Detect which cell encompasses the target text, then output its [X, Y] center coordinate. 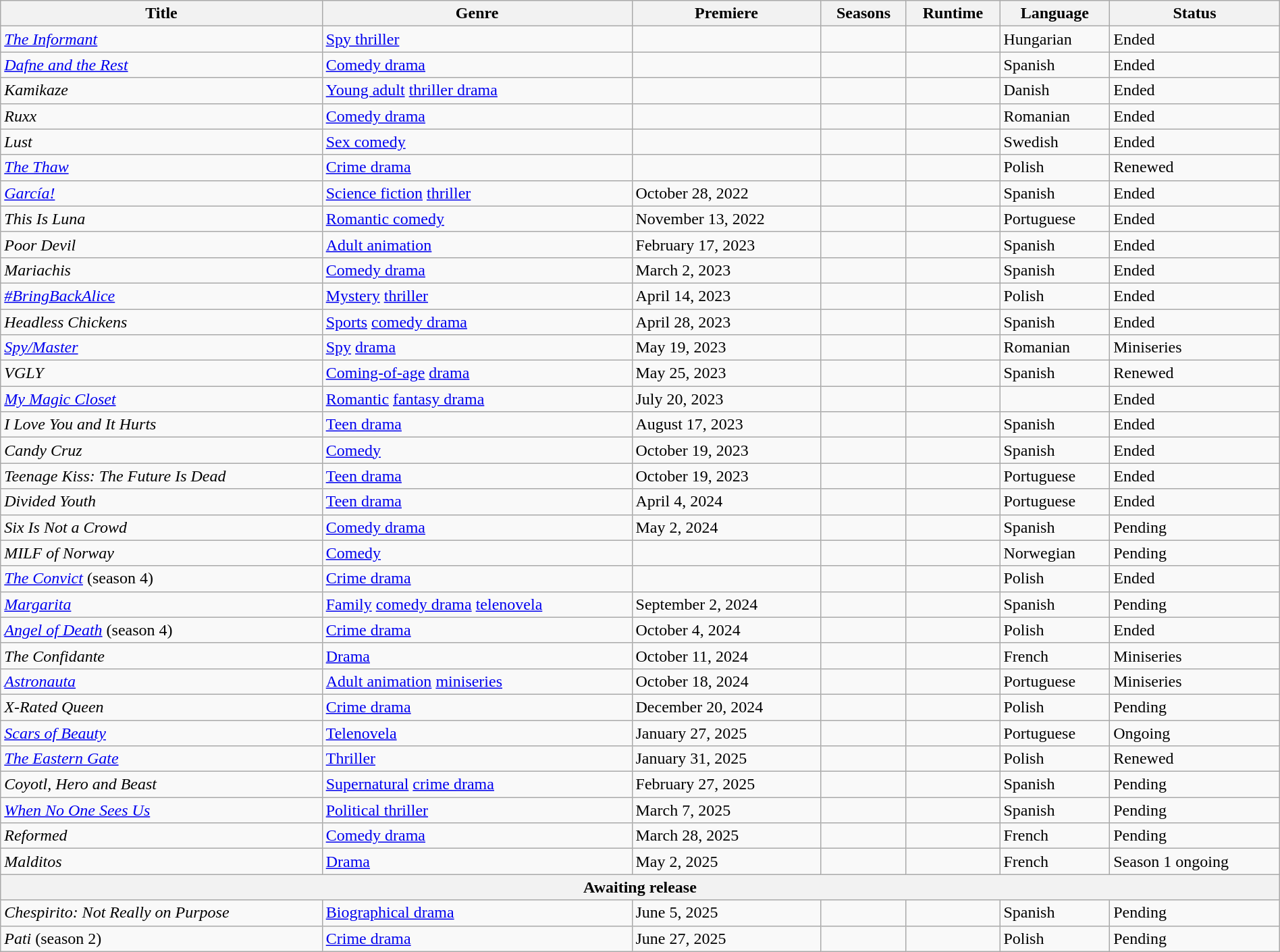
My Magic Closet [161, 399]
Headless Chickens [161, 322]
Norwegian [1055, 553]
Awaiting release [640, 887]
Language [1055, 14]
May 2, 2024 [726, 527]
August 17, 2023 [726, 425]
Coyotl, Hero and Beast [161, 785]
March 2, 2023 [726, 270]
January 31, 2025 [726, 759]
Ruxx [161, 116]
Kamikaze [161, 90]
Runtime [953, 14]
Chespirito: Not Really on Purpose [161, 913]
Swedish [1055, 142]
Mariachis [161, 270]
MILF of Norway [161, 553]
Hungarian [1055, 39]
Coming-of-age drama [477, 373]
May 19, 2023 [726, 348]
April 28, 2023 [726, 322]
Seasons [863, 14]
Premiere [726, 14]
Romantic comedy [477, 219]
Scars of Beauty [161, 733]
March 7, 2025 [726, 810]
Malditos [161, 862]
November 13, 2022 [726, 219]
Danish [1055, 90]
The Informant [161, 39]
Adult animation [477, 244]
García! [161, 193]
Political thriller [477, 810]
January 27, 2025 [726, 733]
Spy/Master [161, 348]
June 27, 2025 [726, 938]
#BringBackAlice [161, 296]
February 17, 2023 [726, 244]
Season 1 ongoing [1195, 862]
Teenage Kiss: The Future Is Dead [161, 476]
Angel of Death (season 4) [161, 630]
September 2, 2024 [726, 604]
February 27, 2025 [726, 785]
The Confidante [161, 656]
March 28, 2025 [726, 836]
May 25, 2023 [726, 373]
Title [161, 14]
October 11, 2024 [726, 656]
Sex comedy [477, 142]
Romantic fantasy drama [477, 399]
Reformed [161, 836]
October 28, 2022 [726, 193]
Sports comedy drama [477, 322]
June 5, 2025 [726, 913]
April 14, 2023 [726, 296]
October 18, 2024 [726, 681]
Thriller [477, 759]
Lust [161, 142]
Six Is Not a Crowd [161, 527]
Genre [477, 14]
Pati (season 2) [161, 938]
The Eastern Gate [161, 759]
April 4, 2024 [726, 502]
Margarita [161, 604]
December 20, 2024 [726, 707]
Supernatural crime drama [477, 785]
Telenovela [477, 733]
When No One Sees Us [161, 810]
Science fiction thriller [477, 193]
Status [1195, 14]
May 2, 2025 [726, 862]
July 20, 2023 [726, 399]
Spy drama [477, 348]
October 4, 2024 [726, 630]
The Thaw [161, 167]
Astronauta [161, 681]
Ongoing [1195, 733]
Candy Cruz [161, 450]
VGLY [161, 373]
I Love You and It Hurts [161, 425]
Young adult thriller drama [477, 90]
Divided Youth [161, 502]
Adult animation miniseries [477, 681]
The Convict (season 4) [161, 579]
X-Rated Queen [161, 707]
Family comedy drama telenovela [477, 604]
This Is Luna [161, 219]
Spy thriller [477, 39]
Biographical drama [477, 913]
Mystery thriller [477, 296]
Dafne and the Rest [161, 65]
Poor Devil [161, 244]
